Extract the [x, y] coordinate from the center of the cell holding the provided text.  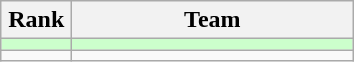
Rank [36, 20]
Team [212, 20]
